Capture the cell that displays the provided text and extract its [X, Y] central coordinate. 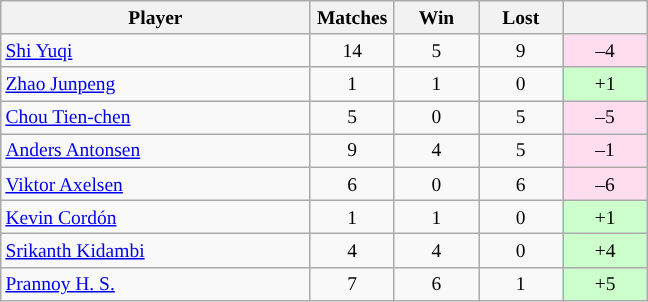
Win [436, 18]
14 [352, 50]
Prannoy H. S. [156, 284]
Lost [521, 18]
Zhao Junpeng [156, 84]
Chou Tien-chen [156, 118]
7 [352, 284]
+4 [605, 250]
Kevin Cordón [156, 216]
Matches [352, 18]
–5 [605, 118]
Srikanth Kidambi [156, 250]
+5 [605, 284]
–6 [605, 184]
–1 [605, 150]
Viktor Axelsen [156, 184]
–4 [605, 50]
Anders Antonsen [156, 150]
Player [156, 18]
Shi Yuqi [156, 50]
